Extract the [x, y] coordinate from the center of the cell holding the provided text.  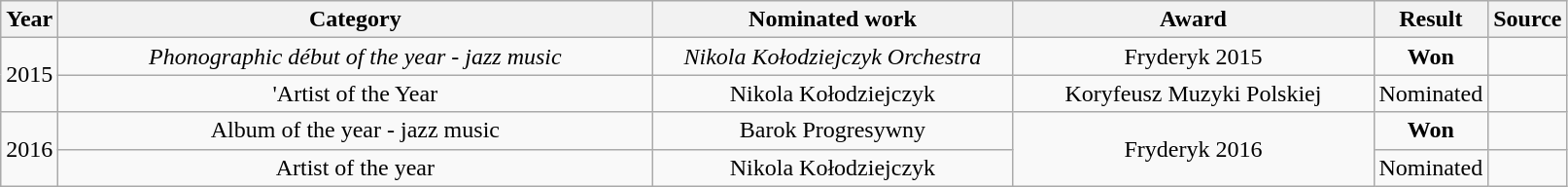
'Artist of the Year [356, 93]
Album of the year - jazz music [356, 131]
Fryderyk 2016 [1194, 149]
Artist of the year [356, 168]
Award [1194, 19]
Category [356, 19]
Fryderyk 2015 [1194, 56]
Year [29, 19]
Phonographic début of the year - jazz music [356, 56]
Barok Progresywny [832, 131]
Result [1431, 19]
Source [1528, 19]
2015 [29, 75]
Nikola Kołodziejczyk Orchestra [832, 56]
Nominated work [832, 19]
2016 [29, 149]
Koryfeusz Muzyki Polskiej [1194, 93]
